Output the [x, y] coordinate of the center of the cell containing the given text.  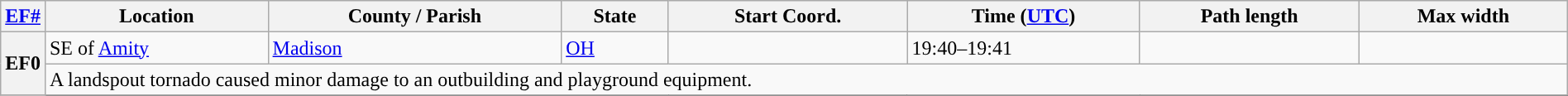
Madison [415, 48]
EF0 [23, 64]
Start Coord. [787, 17]
State [615, 17]
Max width [1463, 17]
Location [156, 17]
OH [615, 48]
19:40–19:41 [1024, 48]
EF# [23, 17]
County / Parish [415, 17]
A landspout tornado caused minor damage to an outbuilding and playground equipment. [806, 79]
Path length [1249, 17]
Time (UTC) [1024, 17]
SE of Amity [156, 48]
